Scan for the cell matching the given text and deliver its [X, Y] coordinate at center. 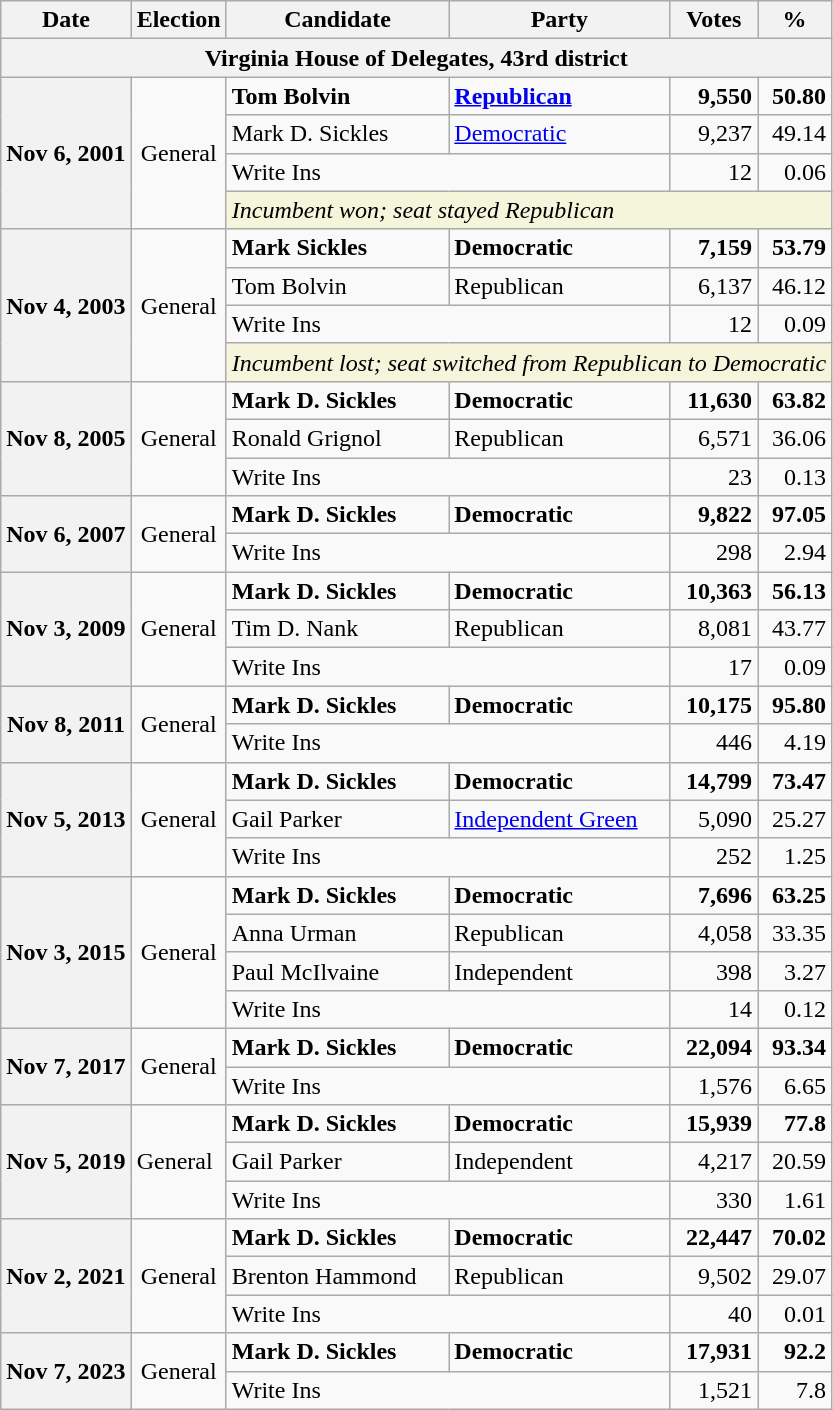
1,521 [714, 1390]
Nov 5, 2019 [66, 1162]
63.82 [795, 400]
1.61 [795, 1200]
6,571 [714, 438]
Mark Sickles [338, 248]
73.47 [795, 781]
7,696 [714, 895]
43.77 [795, 629]
92.2 [795, 1352]
Candidate [338, 20]
14 [714, 1009]
7.8 [795, 1390]
53.79 [795, 248]
10,363 [714, 591]
14,799 [714, 781]
9,550 [714, 96]
1,576 [714, 1085]
8,081 [714, 629]
95.80 [795, 705]
Nov 6, 2007 [66, 534]
Paul McIlvaine [338, 971]
Nov 8, 2005 [66, 438]
77.8 [795, 1124]
10,175 [714, 705]
70.02 [795, 1238]
6.65 [795, 1085]
17,931 [714, 1352]
2.94 [795, 553]
4,058 [714, 933]
0.13 [795, 477]
20.59 [795, 1162]
36.06 [795, 438]
Nov 5, 2013 [66, 819]
Nov 7, 2017 [66, 1066]
298 [714, 553]
3.27 [795, 971]
29.07 [795, 1276]
Brenton Hammond [338, 1276]
25.27 [795, 819]
97.05 [795, 515]
4,217 [714, 1162]
Votes [714, 20]
4.19 [795, 743]
7,159 [714, 248]
1.25 [795, 857]
Anna Urman [338, 933]
% [795, 20]
0.01 [795, 1314]
56.13 [795, 591]
398 [714, 971]
Tim D. Nank [338, 629]
22,094 [714, 1047]
Incumbent lost; seat switched from Republican to Democratic [528, 362]
33.35 [795, 933]
Party [560, 20]
Election [178, 20]
9,822 [714, 515]
Incumbent won; seat stayed Republican [528, 210]
5,090 [714, 819]
22,447 [714, 1238]
15,939 [714, 1124]
446 [714, 743]
Date [66, 20]
93.34 [795, 1047]
Ronald Grignol [338, 438]
Nov 4, 2003 [66, 305]
252 [714, 857]
17 [714, 667]
40 [714, 1314]
Nov 3, 2015 [66, 952]
50.80 [795, 96]
0.06 [795, 172]
11,630 [714, 400]
Independent Green [560, 819]
Nov 3, 2009 [66, 629]
0.12 [795, 1009]
23 [714, 477]
49.14 [795, 134]
Nov 6, 2001 [66, 153]
63.25 [795, 895]
9,502 [714, 1276]
Nov 7, 2023 [66, 1371]
330 [714, 1200]
6,137 [714, 286]
9,237 [714, 134]
Nov 8, 2011 [66, 724]
Nov 2, 2021 [66, 1276]
Virginia House of Delegates, 43rd district [416, 58]
46.12 [795, 286]
